Return [x, y] of the center of cell containing provided text 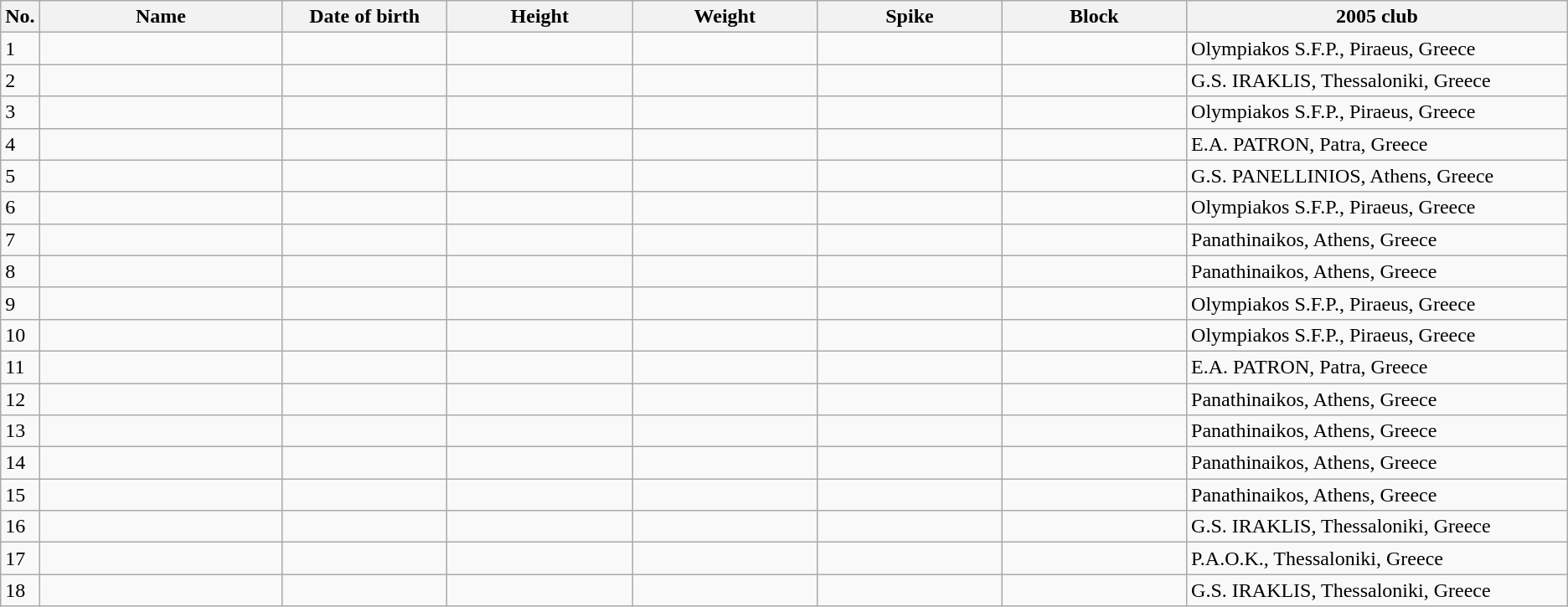
9 [20, 303]
6 [20, 208]
10 [20, 335]
13 [20, 431]
11 [20, 367]
17 [20, 558]
Name [161, 17]
18 [20, 590]
4 [20, 144]
14 [20, 463]
7 [20, 239]
2005 club [1377, 17]
8 [20, 271]
12 [20, 399]
No. [20, 17]
2 [20, 80]
G.S. PANELLINIOS, Athens, Greece [1377, 176]
3 [20, 112]
15 [20, 495]
Date of birth [365, 17]
Height [539, 17]
1 [20, 49]
Block [1094, 17]
Weight [725, 17]
5 [20, 176]
16 [20, 527]
P.A.O.K., Thessaloniki, Greece [1377, 558]
Spike [910, 17]
